Output the [x, y] coordinate of the center of the cell containing the given text.  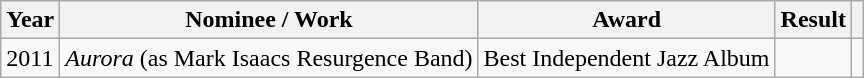
Nominee / Work [269, 20]
Best Independent Jazz Album [626, 58]
Year [30, 20]
Result [813, 20]
Award [626, 20]
2011 [30, 58]
Aurora (as Mark Isaacs Resurgence Band) [269, 58]
